Detect which cell encompasses the target text, then output its [x, y] center coordinate. 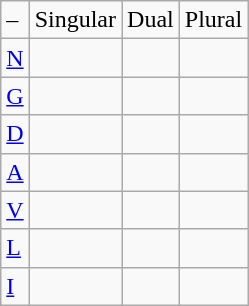
– [15, 20]
A [15, 172]
Singular [75, 20]
I [15, 286]
V [15, 210]
Plural [213, 20]
D [15, 134]
N [15, 58]
L [15, 248]
G [15, 96]
Dual [151, 20]
